Determine the [x, y] coordinate at the center of the cell enclosing the given text.  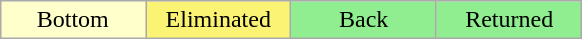
Returned [508, 20]
Bottom [72, 20]
Back [364, 20]
Eliminated [218, 20]
